Output the (x, y) coordinate of the center of the cell containing the given text.  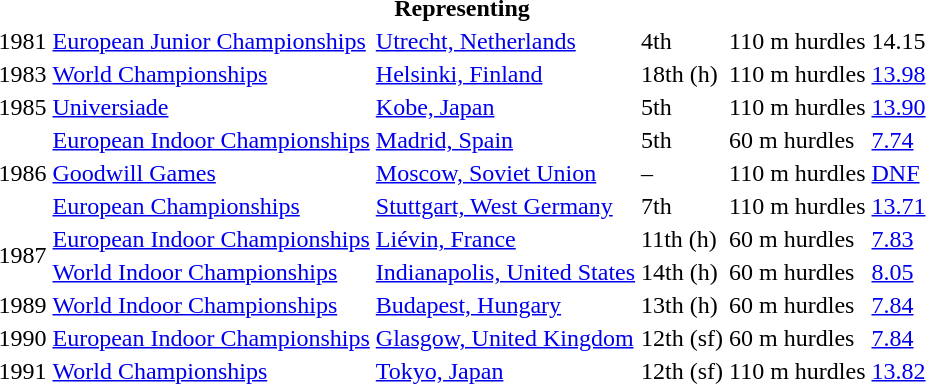
14th (h) (682, 272)
World Championships (211, 74)
18th (h) (682, 74)
Stuttgart, West Germany (505, 206)
European Championships (211, 206)
Kobe, Japan (505, 107)
7th (682, 206)
Moscow, Soviet Union (505, 173)
Utrecht, Netherlands (505, 41)
Indianapolis, United States (505, 272)
Helsinki, Finland (505, 74)
Budapest, Hungary (505, 305)
Madrid, Spain (505, 140)
Glasgow, United Kingdom (505, 338)
4th (682, 41)
Liévin, France (505, 239)
– (682, 173)
European Junior Championships (211, 41)
Universiade (211, 107)
13th (h) (682, 305)
11th (h) (682, 239)
12th (sf) (682, 338)
Goodwill Games (211, 173)
